Output the [x, y] coordinate of the center of the cell containing the given text.  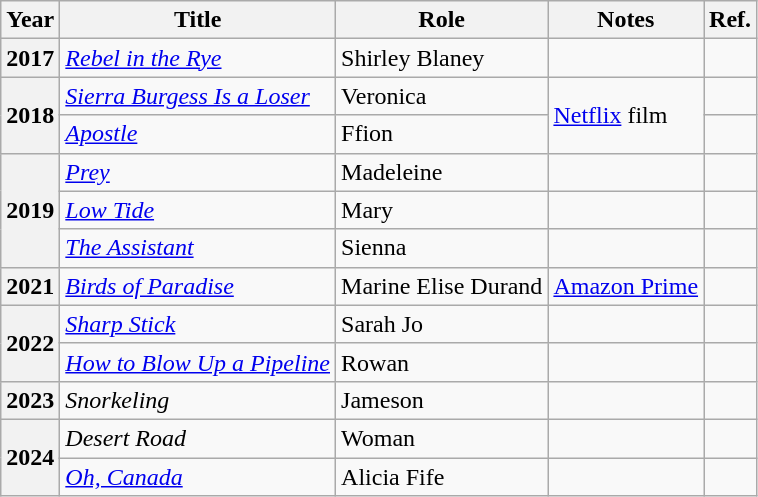
Netflix film [626, 115]
2022 [30, 343]
Oh, Canada [198, 477]
Mary [442, 210]
Rowan [442, 362]
Year [30, 20]
Shirley Blaney [442, 58]
The Assistant [198, 248]
2019 [30, 210]
Alicia Fife [442, 477]
Jameson [442, 400]
Woman [442, 438]
Title [198, 20]
Birds of Paradise [198, 286]
Veronica [442, 96]
Snorkeling [198, 400]
Sarah Jo [442, 324]
2018 [30, 115]
Role [442, 20]
How to Blow Up a Pipeline [198, 362]
Notes [626, 20]
Desert Road [198, 438]
Sharp Stick [198, 324]
2023 [30, 400]
Ref. [730, 20]
Rebel in the Rye [198, 58]
Amazon Prime [626, 286]
Apostle [198, 134]
Sienna [442, 248]
Marine Elise Durand [442, 286]
2017 [30, 58]
Sierra Burgess Is a Loser [198, 96]
Ffion [442, 134]
Madeleine [442, 172]
Prey [198, 172]
Low Tide [198, 210]
2024 [30, 457]
2021 [30, 286]
